Search for the cell housing the specified text and yield its [x, y] center coordinate. 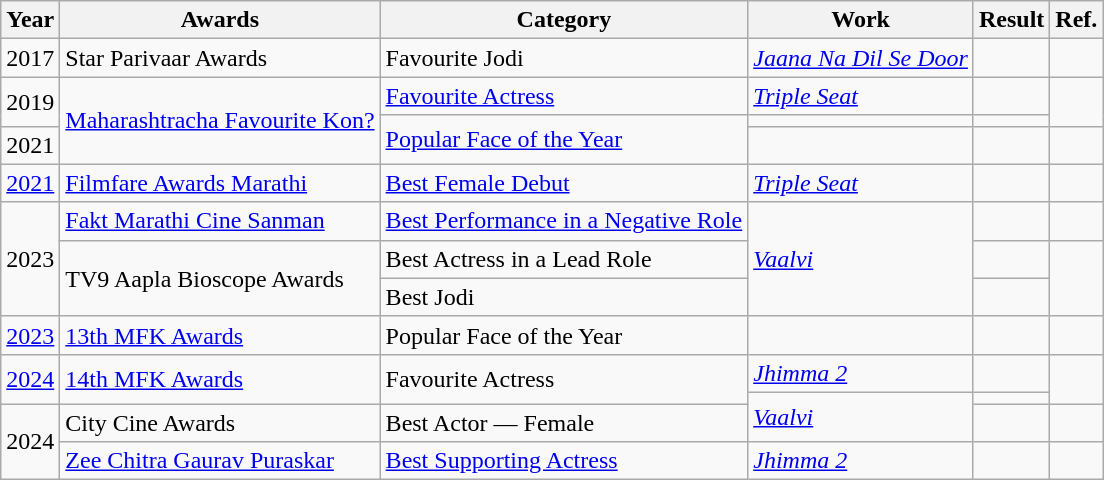
Zee Chitra Gaurav Puraskar [220, 461]
2017 [30, 58]
2019 [30, 102]
Maharashtracha Favourite Kon? [220, 120]
Work [861, 20]
Best Actress in a Lead Role [564, 259]
Best Actor — Female [564, 423]
Category [564, 20]
Awards [220, 20]
TV9 Aapla Bioscope Awards [220, 278]
Star Parivaar Awards [220, 58]
Favourite Jodi [564, 58]
Ref. [1076, 20]
Best Jodi [564, 297]
Best Performance in a Negative Role [564, 221]
Filmfare Awards Marathi [220, 183]
Jaana Na Dil Se Door [861, 58]
Year [30, 20]
13th MFK Awards [220, 335]
14th MFK Awards [220, 378]
Best Supporting Actress [564, 461]
Result [1011, 20]
Fakt Marathi Cine Sanman [220, 221]
Best Female Debut [564, 183]
City Cine Awards [220, 423]
